Find where the given text appears and provide that cell's center as [x, y] coordinate. 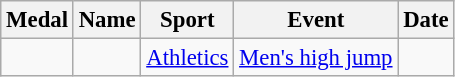
Date [426, 20]
Men's high jump [316, 58]
Event [316, 20]
Athletics [188, 58]
Medal [38, 20]
Sport [188, 20]
Name [107, 20]
